Find where the given text appears and provide that cell's center as (x, y) coordinate. 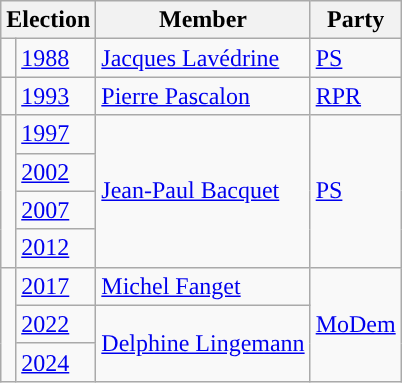
2007 (56, 210)
2012 (56, 248)
1993 (56, 96)
2017 (56, 286)
Jean-Paul Bacquet (203, 191)
Delphine Lingemann (203, 343)
1988 (56, 58)
Member (203, 20)
1997 (56, 134)
2022 (56, 324)
Michel Fanget (203, 286)
Election (48, 20)
Jacques Lavédrine (203, 58)
Pierre Pascalon (203, 96)
2002 (56, 172)
2024 (56, 362)
Party (356, 20)
RPR (356, 96)
MoDem (356, 324)
